Identify which cell holds the provided text, then report its [X, Y] central coordinate. 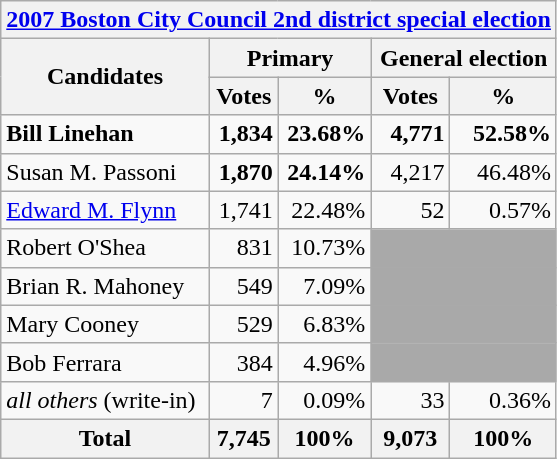
General election [464, 58]
52 [410, 210]
46.48% [504, 172]
529 [244, 324]
4.96% [324, 362]
549 [244, 286]
4,217 [410, 172]
Candidates [106, 77]
52.58% [504, 134]
Robert O'Shea [106, 248]
0.09% [324, 400]
23.68% [324, 134]
Bill Linehan [106, 134]
Mary Cooney [106, 324]
Brian R. Mahoney [106, 286]
4,771 [410, 134]
Bob Ferrara [106, 362]
1,741 [244, 210]
10.73% [324, 248]
2007 Boston City Council 2nd district special election [279, 20]
Total [106, 438]
24.14% [324, 172]
Edward M. Flynn [106, 210]
22.48% [324, 210]
9,073 [410, 438]
all others (write-in) [106, 400]
1,870 [244, 172]
6.83% [324, 324]
7 [244, 400]
7.09% [324, 286]
Primary [290, 58]
1,834 [244, 134]
33 [410, 400]
831 [244, 248]
7,745 [244, 438]
Susan M. Passoni [106, 172]
0.57% [504, 210]
384 [244, 362]
0.36% [504, 400]
